Output the (x, y) coordinate of the center of the cell containing the given text.  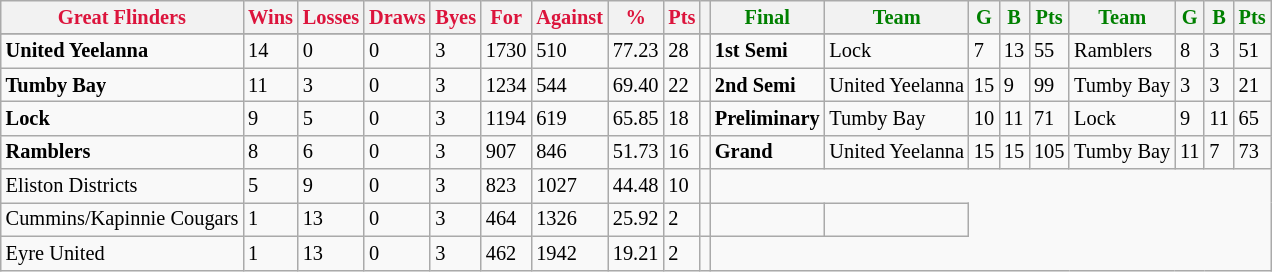
65.85 (636, 118)
1st Semi (768, 51)
71 (1049, 118)
1234 (506, 85)
77.23 (636, 51)
18 (682, 118)
544 (570, 85)
Final (768, 17)
823 (506, 186)
1194 (506, 118)
6 (331, 152)
69.40 (636, 85)
16 (682, 152)
Great Flinders (122, 17)
For (506, 17)
22 (682, 85)
21 (1252, 85)
73 (1252, 152)
2nd Semi (768, 85)
619 (570, 118)
462 (506, 253)
25.92 (636, 219)
19.21 (636, 253)
1326 (570, 219)
51.73 (636, 152)
44.48 (636, 186)
907 (506, 152)
55 (1049, 51)
65 (1252, 118)
846 (570, 152)
Grand (768, 152)
51 (1252, 51)
Wins (270, 17)
Draws (397, 17)
1027 (570, 186)
Cummins/Kapinnie Cougars (122, 219)
105 (1049, 152)
510 (570, 51)
Eyre United (122, 253)
1730 (506, 51)
% (636, 17)
Losses (331, 17)
Preliminary (768, 118)
1942 (570, 253)
99 (1049, 85)
14 (270, 51)
Byes (455, 17)
28 (682, 51)
Eliston Districts (122, 186)
464 (506, 219)
Against (570, 17)
